Output the (X, Y) coordinate of the center of the cell containing the given text.  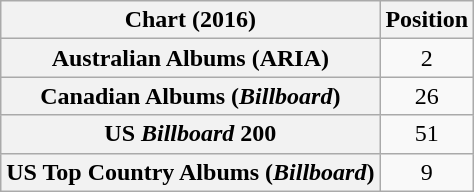
Chart (2016) (190, 20)
9 (427, 172)
51 (427, 134)
US Billboard 200 (190, 134)
Canadian Albums (Billboard) (190, 96)
US Top Country Albums (Billboard) (190, 172)
2 (427, 58)
Position (427, 20)
26 (427, 96)
Australian Albums (ARIA) (190, 58)
